Locate the cell with the specified text and output its (X, Y) center coordinate. 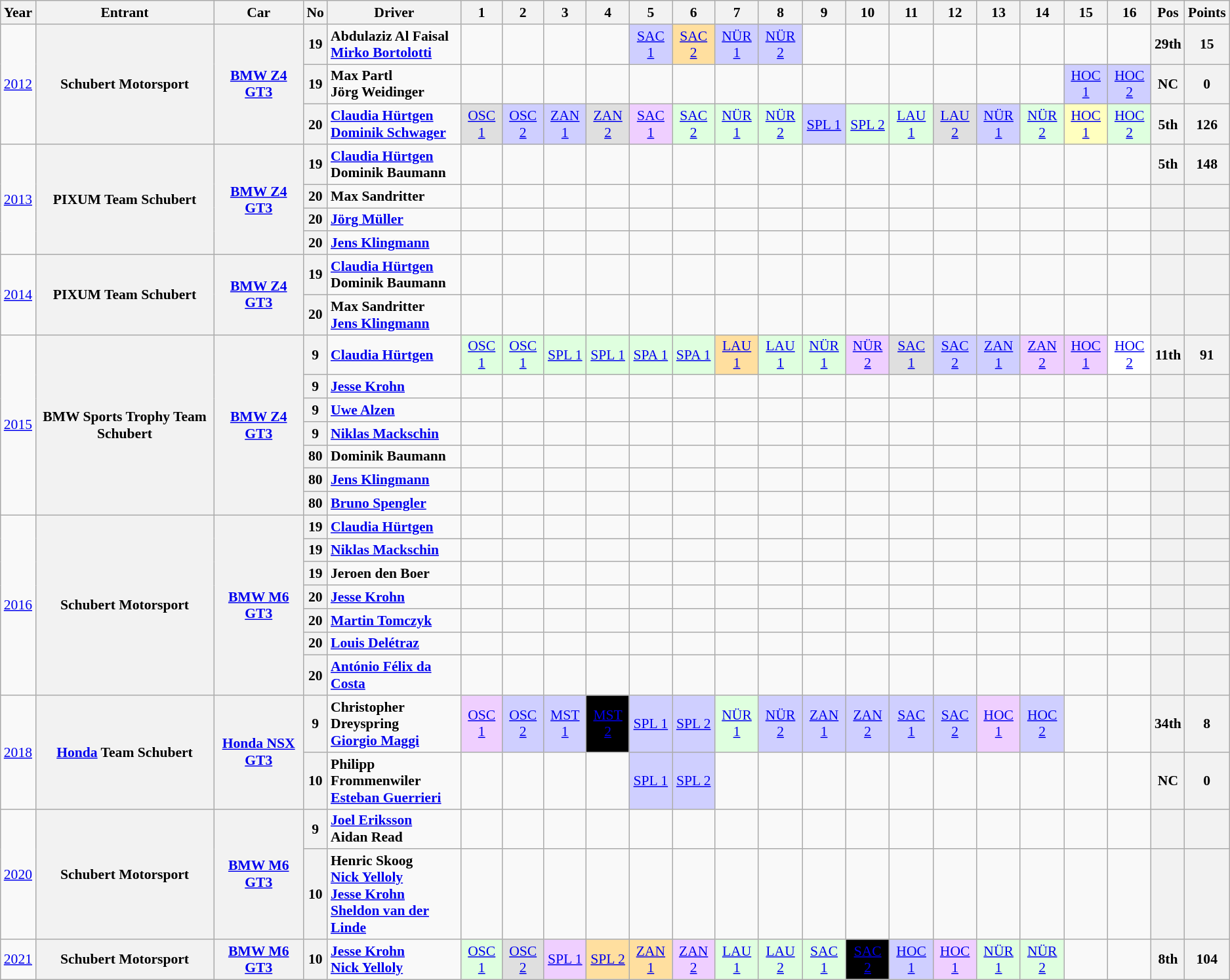
Claudia Hürtgen Dominik Schwager (394, 125)
2014 (18, 295)
Car (258, 12)
7 (737, 12)
1 (482, 12)
Entrant (125, 12)
8th (1168, 959)
BMW Sports Trophy Team Schubert (125, 425)
Louis Delétraz (394, 643)
2 (523, 12)
António Félix da Costa (394, 676)
Honda Team Schubert (125, 752)
Honda NSX GT3 (258, 752)
3 (565, 12)
Jeroen den Boer (394, 574)
11 (912, 12)
Jörg Müller (394, 220)
2018 (18, 752)
Henric Skoog Nick Yelloly Jesse Krohn Sheldon van der Linde (394, 895)
4 (607, 12)
Philipp Frommenwiler Esteban Guerrieri (394, 781)
2012 (18, 84)
91 (1207, 354)
MST 2 (607, 724)
No (315, 12)
Year (18, 12)
6 (694, 12)
Driver (394, 12)
34th (1168, 724)
Max Partl Jörg Weidinger (394, 84)
14 (1042, 12)
16 (1130, 12)
Christopher Dreyspring Giorgio Maggi (394, 724)
126 (1207, 125)
Max Sandritter (394, 196)
11th (1168, 354)
Jesse Krohn Nick Yelloly (394, 959)
Pos (1168, 12)
5 (651, 12)
Abdulaziz Al Faisal Mirko Bortolotti (394, 45)
2021 (18, 959)
29th (1168, 45)
12 (955, 12)
13 (998, 12)
Uwe Alzen (394, 410)
2016 (18, 605)
Points (1207, 12)
148 (1207, 164)
2013 (18, 199)
Martin Tomczyk (394, 621)
Bruno Spengler (394, 504)
MST 1 (565, 724)
104 (1207, 959)
Joel Eriksson Aidan Read (394, 829)
Max Sandritter Jens Klingmann (394, 315)
Dominik Baumann (394, 457)
2020 (18, 874)
2015 (18, 425)
